Return [X, Y] of the center of cell containing provided text 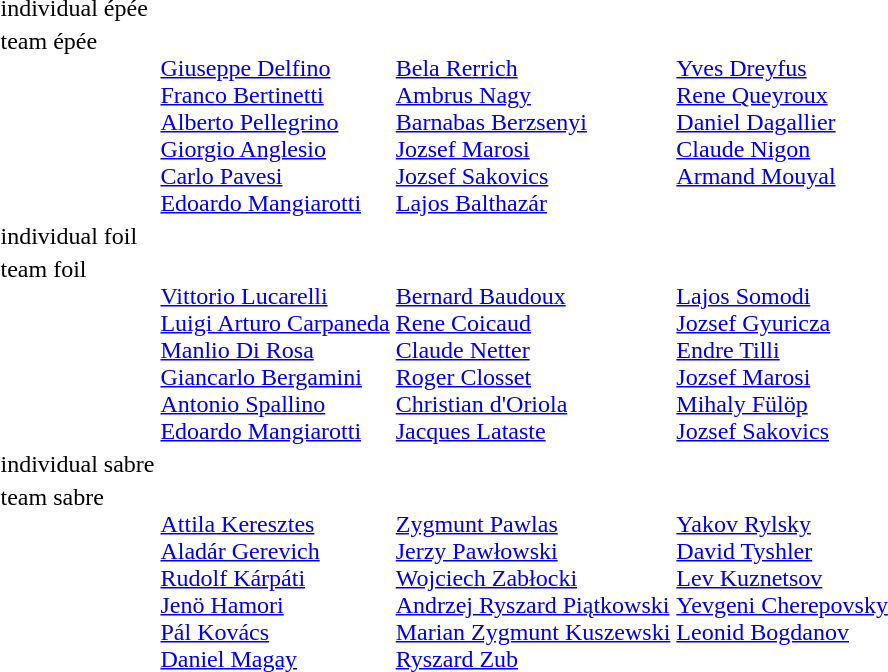
Bernard BaudouxRene CoicaudClaude NetterRoger ClossetChristian d'OriolaJacques Lataste [533, 350]
Bela RerrichAmbrus NagyBarnabas BerzsenyiJozsef MarosiJozsef SakovicsLajos Balthazár [533, 122]
Vittorio LucarelliLuigi Arturo CarpanedaManlio Di RosaGiancarlo BergaminiAntonio SpallinoEdoardo Mangiarotti [275, 350]
Giuseppe DelfinoFranco BertinettiAlberto PellegrinoGiorgio AnglesioCarlo PavesiEdoardo Mangiarotti [275, 122]
